Return the (x, y) coordinate for the center point of the cell that contains the specified text.  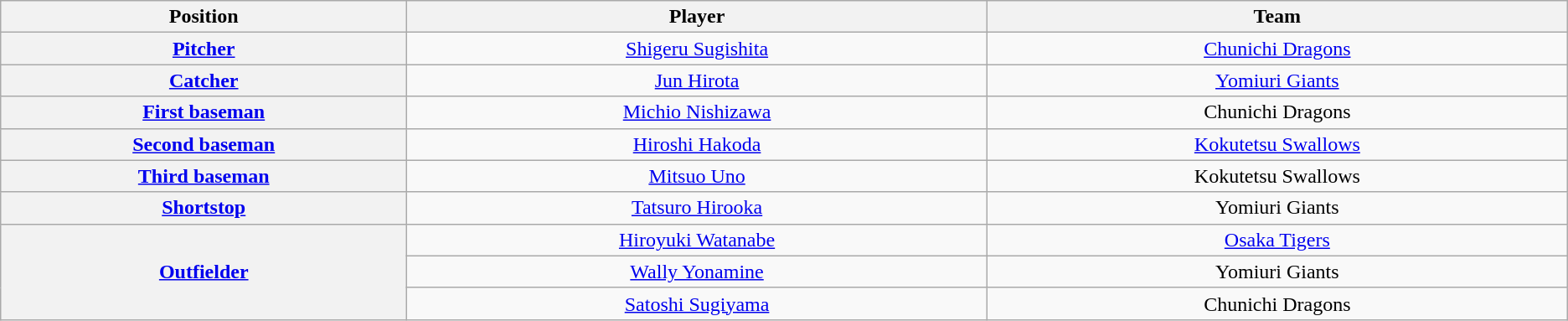
Player (697, 17)
Outfielder (204, 272)
Michio Nishizawa (697, 112)
Second baseman (204, 144)
Tatsuro Hirooka (697, 208)
Mitsuo Uno (697, 176)
Pitcher (204, 49)
Shortstop (204, 208)
Third baseman (204, 176)
Position (204, 17)
Team (1277, 17)
First baseman (204, 112)
Shigeru Sugishita (697, 49)
Wally Yonamine (697, 272)
Satoshi Sugiyama (697, 303)
Hiroyuki Watanabe (697, 240)
Catcher (204, 80)
Hiroshi Hakoda (697, 144)
Jun Hirota (697, 80)
Osaka Tigers (1277, 240)
